Find where the given text appears and provide that cell's center as (X, Y) coordinate. 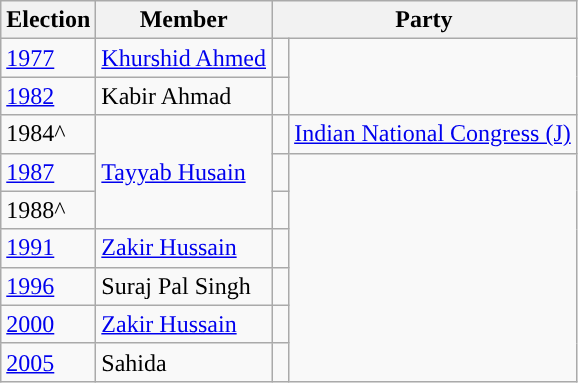
1987 (48, 172)
Tayyab Husain (184, 172)
Sahida (184, 362)
1977 (48, 58)
Kabir Ahmad (184, 96)
2005 (48, 362)
Election (48, 20)
2000 (48, 324)
1984^ (48, 134)
Party (424, 20)
1991 (48, 248)
Khurshid Ahmed (184, 58)
Member (184, 20)
1988^ (48, 210)
1996 (48, 286)
1982 (48, 96)
Indian National Congress (J) (433, 134)
Suraj Pal Singh (184, 286)
